Capture the cell that displays the provided text and extract its [x, y] central coordinate. 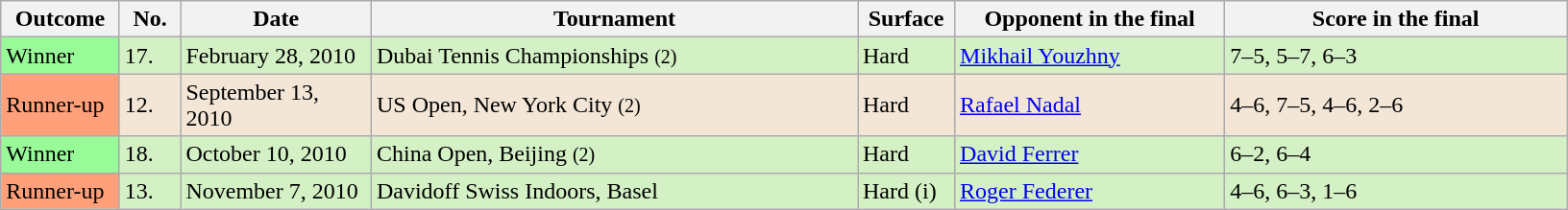
Opponent in the final [1090, 19]
Tournament [614, 19]
Rafael Nadal [1090, 105]
18. [150, 154]
September 13, 2010 [277, 105]
Davidoff Swiss Indoors, Basel [614, 191]
February 28, 2010 [277, 56]
October 10, 2010 [277, 154]
7–5, 5–7, 6–3 [1396, 56]
Hard (i) [905, 191]
4–6, 6–3, 1–6 [1396, 191]
US Open, New York City (2) [614, 105]
Mikhail Youzhny [1090, 56]
Roger Federer [1090, 191]
6–2, 6–4 [1396, 154]
Surface [905, 19]
Date [277, 19]
4–6, 7–5, 4–6, 2–6 [1396, 105]
Outcome [61, 19]
12. [150, 105]
David Ferrer [1090, 154]
13. [150, 191]
17. [150, 56]
November 7, 2010 [277, 191]
China Open, Beijing (2) [614, 154]
Dubai Tennis Championships (2) [614, 56]
Score in the final [1396, 19]
No. [150, 19]
